From the cell containing the given text, extract its center point as [x, y] coordinate. 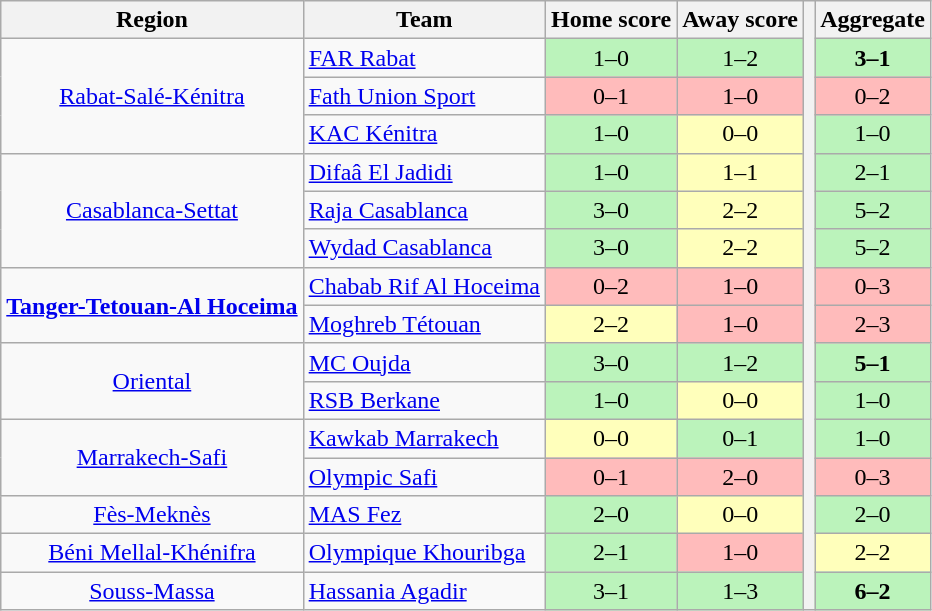
1–1 [740, 172]
Region [152, 20]
Souss-Massa [152, 591]
Hassania Agadir [424, 591]
Home score [610, 20]
Fath Union Sport [424, 96]
FAR Rabat [424, 58]
Away score [740, 20]
Chabab Rif Al Hoceima [424, 286]
2–3 [873, 324]
Raja Casablanca [424, 210]
Olympic Safi [424, 477]
Moghreb Tétouan [424, 324]
MAS Fez [424, 515]
Casablanca-Settat [152, 210]
RSB Berkane [424, 400]
KAC Kénitra [424, 134]
Wydad Casablanca [424, 248]
Fès-Meknès [152, 515]
Kawkab Marrakech [424, 438]
Marrakech-Safi [152, 457]
Team [424, 20]
Tanger-Tetouan-Al Hoceima [152, 305]
Béni Mellal-Khénifra [152, 553]
MC Oujda [424, 362]
5–1 [873, 362]
Difaâ El Jadidi [424, 172]
Rabat-Salé-Kénitra [152, 96]
Aggregate [873, 20]
6–2 [873, 591]
Olympique Khouribga [424, 553]
Oriental [152, 381]
1–3 [740, 591]
